Pinpoint the cell where the given text exists, returning its (x, y) midpoint coordinate. 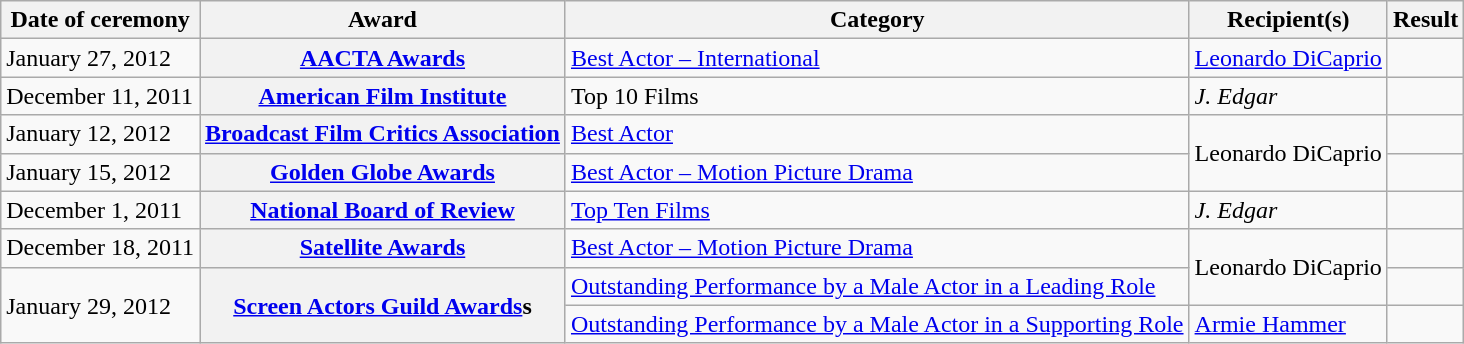
Best Actor – International (877, 58)
Recipient(s) (1288, 20)
January 12, 2012 (100, 134)
American Film Institute (383, 96)
December 11, 2011 (100, 96)
January 15, 2012 (100, 172)
Category (877, 20)
Award (383, 20)
AACTA Awards (383, 58)
Outstanding Performance by a Male Actor in a Supporting Role (877, 324)
Top Ten Films (877, 210)
National Board of Review (383, 210)
January 27, 2012 (100, 58)
Outstanding Performance by a Male Actor in a Leading Role (877, 286)
December 1, 2011 (100, 210)
Best Actor (877, 134)
January 29, 2012 (100, 305)
Broadcast Film Critics Association (383, 134)
Armie Hammer (1288, 324)
Result (1425, 20)
Date of ceremony (100, 20)
December 18, 2011 (100, 248)
Golden Globe Awards (383, 172)
Top 10 Films (877, 96)
Screen Actors Guild Awardss (383, 305)
Satellite Awards (383, 248)
